For the text-containing cell, return its midpoint in [x, y] coordinate format. 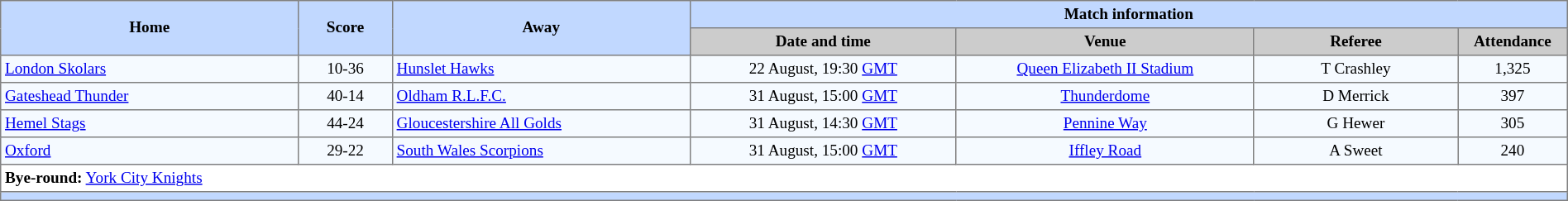
305 [1513, 124]
Hemel Stags [150, 124]
Queen Elizabeth II Stadium [1105, 69]
29-22 [346, 151]
1,325 [1513, 69]
D Merrick [1355, 96]
Oxford [150, 151]
Home [150, 28]
Attendance [1513, 41]
Gateshead Thunder [150, 96]
Date and time [823, 41]
G Hewer [1355, 124]
397 [1513, 96]
Referee [1355, 41]
Pennine Way [1105, 124]
Bye-round: York City Knights [784, 179]
T Crashley [1355, 69]
Match information [1128, 15]
Gloucestershire All Golds [541, 124]
Away [541, 28]
Iffley Road [1105, 151]
10-36 [346, 69]
31 August, 14:30 GMT [823, 124]
Venue [1105, 41]
240 [1513, 151]
44-24 [346, 124]
Score [346, 28]
London Skolars [150, 69]
40-14 [346, 96]
Thunderdome [1105, 96]
22 August, 19:30 GMT [823, 69]
South Wales Scorpions [541, 151]
A Sweet [1355, 151]
Oldham R.L.F.C. [541, 96]
Hunslet Hawks [541, 69]
